Return the [x, y] coordinate for the center point of the cell that contains the specified text.  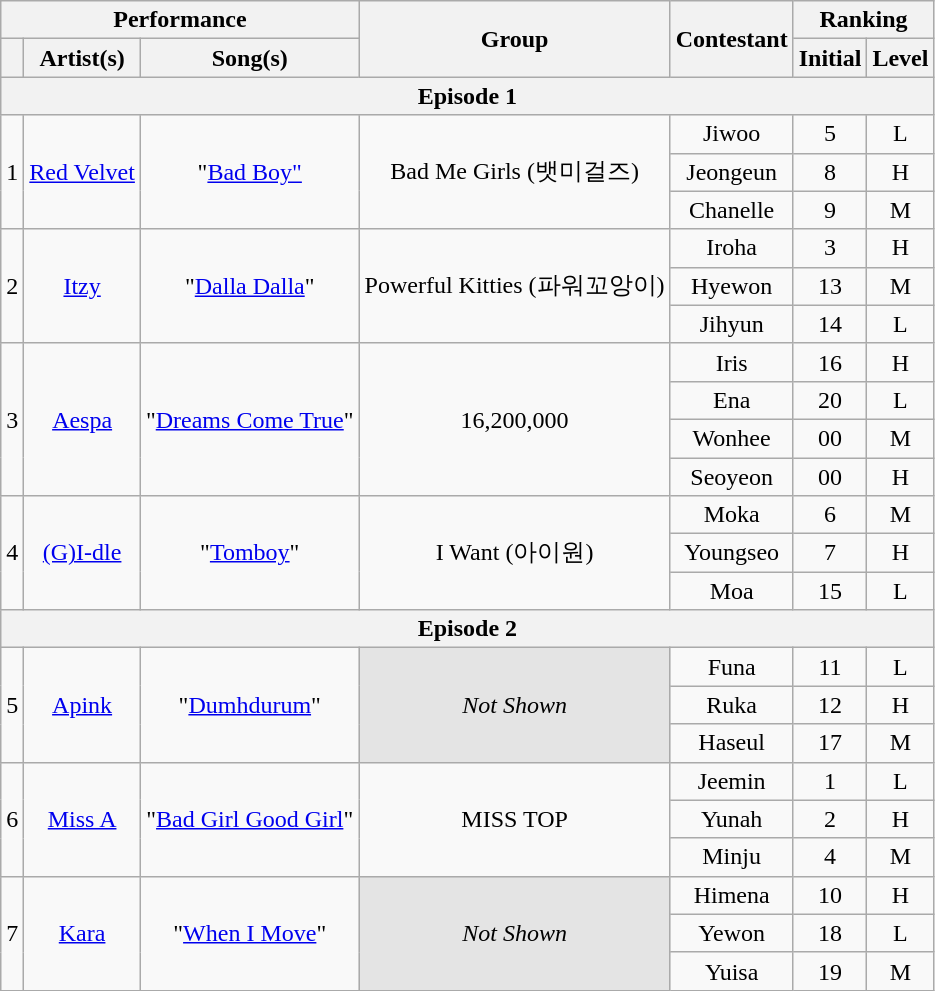
Red Velvet [82, 172]
"When I Move" [250, 933]
Ranking [864, 20]
11 [830, 667]
10 [830, 895]
"Bad Boy" [250, 172]
20 [830, 400]
"Tomboy" [250, 553]
Jiwoo [732, 134]
9 [830, 210]
Level [900, 58]
MISS TOP [514, 819]
Funa [732, 667]
Group [514, 39]
Ena [732, 400]
Performance [180, 20]
Chanelle [732, 210]
16,200,000 [514, 419]
13 [830, 286]
Episode 2 [468, 629]
(G)I-dle [82, 553]
Miss A [82, 819]
"Dumhdurum" [250, 705]
"Bad Girl Good Girl" [250, 819]
Moka [732, 515]
18 [830, 933]
8 [830, 172]
Powerful Kitties (파워꼬앙이) [514, 286]
Jihyun [732, 324]
12 [830, 705]
Contestant [732, 39]
"Dreams Come True" [250, 419]
Wonhee [732, 438]
17 [830, 743]
19 [830, 971]
Song(s) [250, 58]
Initial [830, 58]
Yewon [732, 933]
Moa [732, 591]
Bad Me Girls (뱃미걸즈) [514, 172]
"Dalla Dalla" [250, 286]
Kara [82, 933]
Himena [732, 895]
Itzy [82, 286]
Apink [82, 705]
16 [830, 362]
Hyewon [732, 286]
Minju [732, 857]
Jeongeun [732, 172]
Episode 1 [468, 96]
Yuisa [732, 971]
Iroha [732, 248]
15 [830, 591]
Iris [732, 362]
Youngseo [732, 553]
Aespa [82, 419]
I Want (아이원) [514, 553]
Jeemin [732, 781]
Yunah [732, 819]
Seoyeon [732, 477]
Artist(s) [82, 58]
Ruka [732, 705]
Haseul [732, 743]
14 [830, 324]
